Capture the cell that displays the provided text and extract its (X, Y) central coordinate. 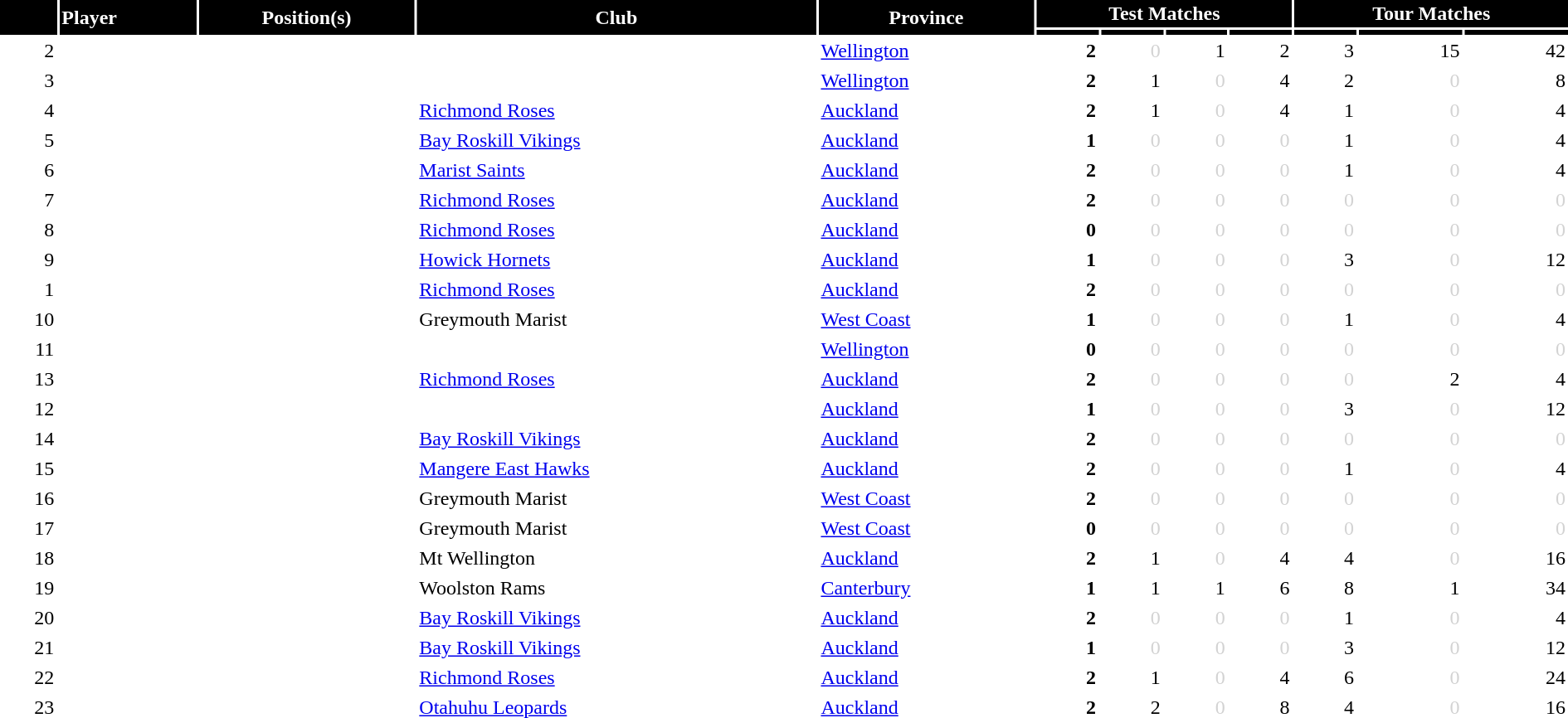
Howick Hornets (616, 260)
18 (28, 559)
5 (28, 141)
Canterbury (926, 589)
19 (28, 589)
Mangere East Hawks (616, 469)
20 (28, 619)
10 (28, 320)
13 (28, 380)
Woolston Rams (616, 589)
Position(s) (307, 17)
Mt Wellington (616, 559)
11 (28, 350)
42 (1517, 51)
Province (926, 17)
Marist Saints (616, 171)
21 (28, 648)
7 (28, 201)
Test Matches (1164, 13)
Club (616, 17)
24 (1517, 678)
14 (28, 439)
Player (128, 17)
Tour Matches (1431, 13)
22 (28, 678)
34 (1517, 589)
9 (28, 260)
17 (28, 529)
